Output the [x, y] coordinate of the center of the cell containing the given text.  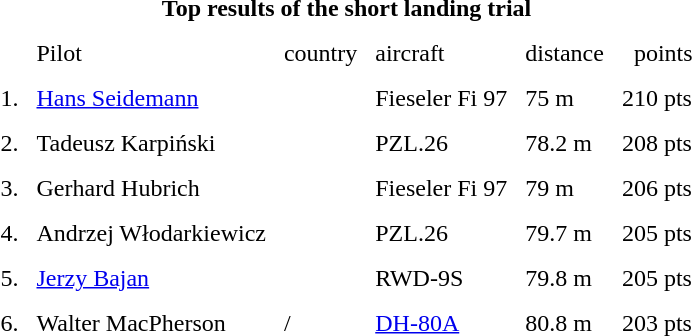
country [320, 53]
Hans Seidemann [151, 98]
aircraft [442, 53]
Tadeusz Karpiński [151, 143]
distance [565, 53]
79 m [565, 188]
Gerhard Hubrich [151, 188]
79.7 m [565, 233]
Jerzy Bajan [151, 278]
75 m [565, 98]
78.2 m [565, 143]
79.8 m [565, 278]
Andrzej Włodarkiewicz [151, 233]
Pilot [151, 53]
RWD-9S [442, 278]
